Scan for the cell matching the given text and deliver its (X, Y) coordinate at center. 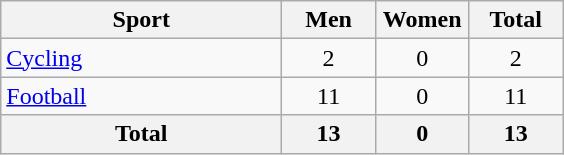
Women (422, 20)
Men (329, 20)
Football (142, 96)
Cycling (142, 58)
Sport (142, 20)
